Provide the (X, Y) coordinate of the cell's center where the given text is located.  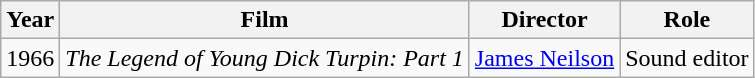
Director (544, 20)
James Neilson (544, 58)
Year (30, 20)
Sound editor (687, 58)
1966 (30, 58)
Film (265, 20)
Role (687, 20)
The Legend of Young Dick Turpin: Part 1 (265, 58)
